Output the (x, y) coordinate of the center of the cell containing the given text.  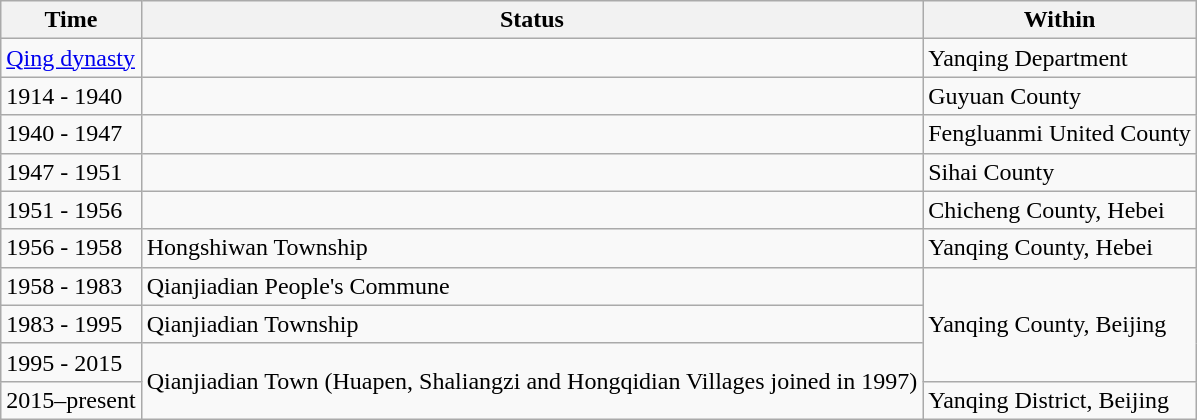
Yanqing District, Beijing (1060, 400)
1983 - 1995 (71, 324)
Qing dynasty (71, 58)
Within (1060, 20)
Sihai County (1060, 172)
1940 - 1947 (71, 134)
1951 - 1956 (71, 210)
Status (532, 20)
2015–present (71, 400)
1958 - 1983 (71, 286)
Guyuan County (1060, 96)
Chicheng County, Hebei (1060, 210)
Qianjiadian Township (532, 324)
1956 - 1958 (71, 248)
Qianjiadian Town (Huapen, Shaliangzi and Hongqidian Villages joined in 1997) (532, 381)
1914 - 1940 (71, 96)
1947 - 1951 (71, 172)
Time (71, 20)
Hongshiwan Township (532, 248)
Fengluanmi United County (1060, 134)
Yanqing County, Hebei (1060, 248)
Yanqing County, Beijing (1060, 324)
Yanqing Department (1060, 58)
1995 - 2015 (71, 362)
Qianjiadian People's Commune (532, 286)
